Find where the given text appears and provide that cell's center as [x, y] coordinate. 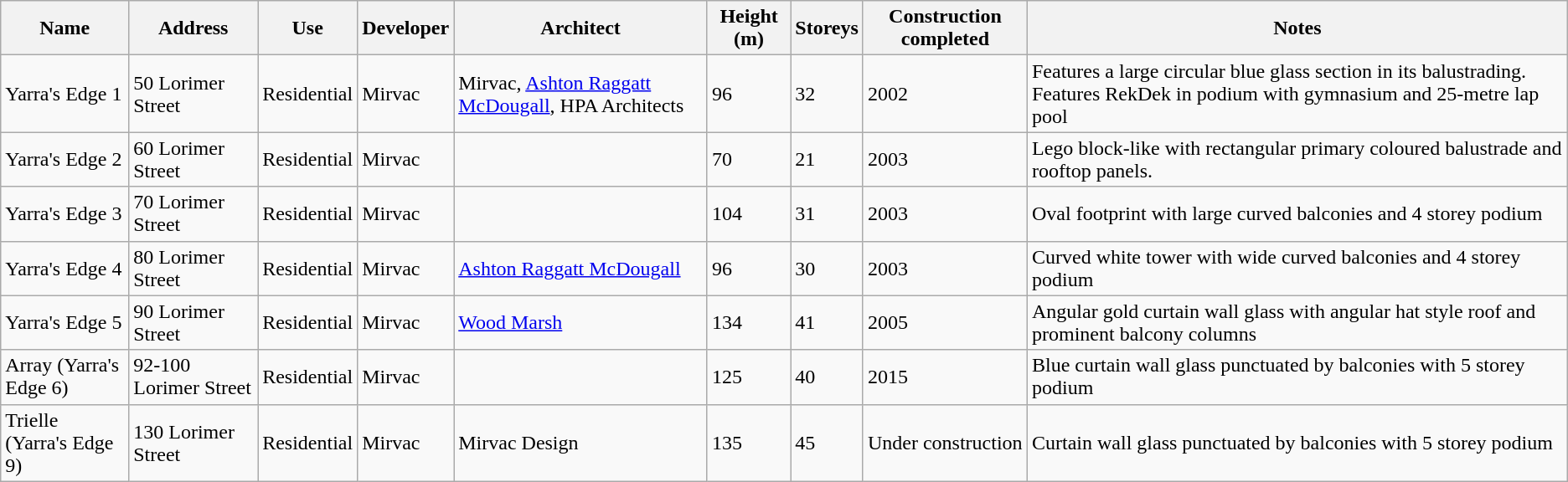
70 Lorimer Street [193, 214]
Height (m) [749, 28]
Oval footprint with large curved balconies and 4 storey podium [1297, 214]
Yarra's Edge 2 [65, 159]
Storeys [828, 28]
Developer [405, 28]
Array (Yarra's Edge 6) [65, 377]
2005 [945, 323]
2002 [945, 94]
60 Lorimer Street [193, 159]
30 [828, 268]
Name [65, 28]
Under construction [945, 443]
Lego block-like with rectangular primary coloured balustrade and rooftop panels. [1297, 159]
Ashton Raggatt McDougall [581, 268]
Notes [1297, 28]
Address [193, 28]
Blue curtain wall glass punctuated by balconies with 5 storey podium [1297, 377]
104 [749, 214]
31 [828, 214]
Mirvac, Ashton Raggatt McDougall, HPA Architects [581, 94]
Curved white tower with wide curved balconies and 4 storey podium [1297, 268]
70 [749, 159]
Construction completed [945, 28]
Yarra's Edge 3 [65, 214]
40 [828, 377]
Curtain wall glass punctuated by balconies with 5 storey podium [1297, 443]
Trielle (Yarra's Edge 9) [65, 443]
Architect [581, 28]
Yarra's Edge 4 [65, 268]
135 [749, 443]
Angular gold curtain wall glass with angular hat style roof and prominent balcony columns [1297, 323]
134 [749, 323]
125 [749, 377]
50 Lorimer Street [193, 94]
Yarra's Edge 1 [65, 94]
Mirvac Design [581, 443]
80 Lorimer Street [193, 268]
Use [308, 28]
21 [828, 159]
90 Lorimer Street [193, 323]
92-100 Lorimer Street [193, 377]
45 [828, 443]
130 Lorimer Street [193, 443]
32 [828, 94]
Yarra's Edge 5 [65, 323]
Wood Marsh [581, 323]
41 [828, 323]
2015 [945, 377]
Features a large circular blue glass section in its balustrading. Features RekDek in podium with gymnasium and 25-metre lap pool [1297, 94]
